Determine the (x, y) coordinate at the center of the cell enclosing the given text.  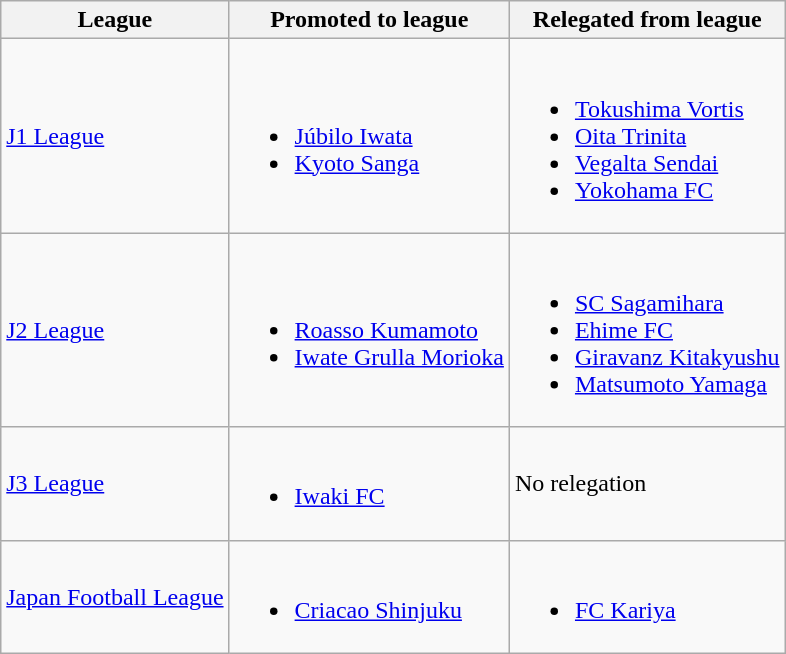
Relegated from league (647, 20)
League (115, 20)
FC Kariya (647, 596)
Criacao Shinjuku (369, 596)
J1 League (115, 136)
Roasso Kumamoto Iwate Grulla Morioka (369, 330)
Júbilo Iwata Kyoto Sanga (369, 136)
Promoted to league (369, 20)
J3 League (115, 484)
Japan Football League (115, 596)
Iwaki FC (369, 484)
J2 League (115, 330)
SC Sagamihara Ehime FC Giravanz Kitakyushu Matsumoto Yamaga (647, 330)
Tokushima Vortis Oita Trinita Vegalta Sendai Yokohama FC (647, 136)
No relegation (647, 484)
